Return the [x, y] coordinate for the center point of the cell that contains the specified text.  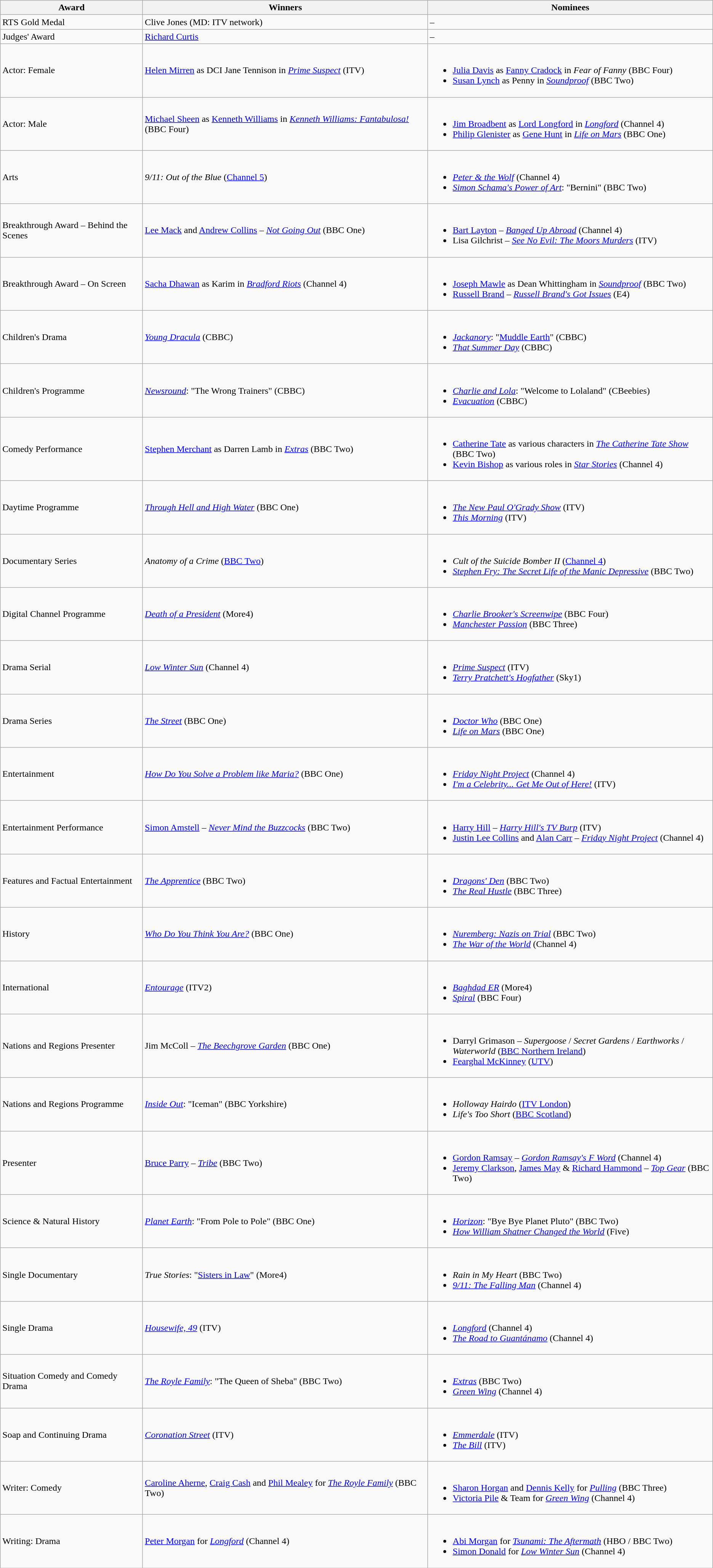
Richard Curtis [285, 37]
History [72, 934]
Arts [72, 177]
Actor: Female [72, 70]
Children's Drama [72, 337]
Stephen Merchant as Darren Lamb in Extras (BBC Two) [285, 449]
The Royle Family: "The Queen of Sheba" (BBC Two) [285, 1381]
Peter Morgan for Longford (Channel 4) [285, 1541]
Prime Suspect (ITV)Terry Pratchett's Hogfather (Sky1) [570, 667]
Julia Davis as Fanny Cradock in Fear of Fanny (BBC Four)Susan Lynch as Penny in Soundproof (BBC Two) [570, 70]
Darryl Grimason – Supergoose / Secret Gardens / Earthworks / Waterworld (BBC Northern Ireland)Fearghal McKinney (UTV) [570, 1046]
Single Documentary [72, 1274]
Entertainment Performance [72, 827]
Sacha Dhawan as Karim in Bradford Riots (Channel 4) [285, 284]
Lee Mack and Andrew Collins – Not Going Out (BBC One) [285, 230]
Documentary Series [72, 560]
True Stories: "Sisters in Law" (More4) [285, 1274]
Jim Broadbent as Lord Longford in Longford (Channel 4)Philip Glenister as Gene Hunt in Life on Mars (BBC One) [570, 124]
Entourage (ITV2) [285, 987]
Science & Natural History [72, 1221]
Bart Layton – Banged Up Abroad (Channel 4)Lisa Gilchrist – See No Evil: The Moors Murders (ITV) [570, 230]
Writing: Drama [72, 1541]
Abi Morgan for Tsunami: The Aftermath (HBO / BBC Two)Simon Donald for Low Winter Sun (Channel 4) [570, 1541]
Anatomy of a Crime (BBC Two) [285, 560]
Young Dracula (CBBC) [285, 337]
Planet Earth: "From Pole to Pole" (BBC One) [285, 1221]
Digital Channel Programme [72, 614]
Caroline Aherne, Craig Cash and Phil Mealey for The Royle Family (BBC Two) [285, 1488]
Children's Programme [72, 390]
RTS Gold Medal [72, 22]
Doctor Who (BBC One)Life on Mars (BBC One) [570, 721]
Drama Serial [72, 667]
Through Hell and High Water (BBC One) [285, 507]
Housewife, 49 (ITV) [285, 1328]
The Apprentice (BBC Two) [285, 881]
Entertainment [72, 774]
Breakthrough Award – Behind the Scenes [72, 230]
Charlie Brooker's Screenwipe (BBC Four)Manchester Passion (BBC Three) [570, 614]
Michael Sheen as Kenneth Williams in Kenneth Williams: Fantabulosa! (BBC Four) [285, 124]
Award [72, 8]
Who Do You Think You Are? (BBC One) [285, 934]
Nominees [570, 8]
Peter & the Wolf (Channel 4)Simon Schama's Power of Art: "Bernini" (BBC Two) [570, 177]
Sharon Horgan and Dennis Kelly for Pulling (BBC Three)Victoria Pile & Team for Green Wing (Channel 4) [570, 1488]
Horizon: "Bye Bye Planet Pluto" (BBC Two)How William Shatner Changed the World (Five) [570, 1221]
Catherine Tate as various characters in The Catherine Tate Show (BBC Two)Kevin Bishop as various roles in Star Stories (Channel 4) [570, 449]
Nations and Regions Programme [72, 1104]
Breakthrough Award – On Screen [72, 284]
Judges' Award [72, 37]
Simon Amstell – Never Mind the Buzzcocks (BBC Two) [285, 827]
Writer: Comedy [72, 1488]
Longford (Channel 4)The Road to Guantánamo (Channel 4) [570, 1328]
Harry Hill – Harry Hill's TV Burp (ITV)Justin Lee Collins and Alan Carr – Friday Night Project (Channel 4) [570, 827]
Actor: Male [72, 124]
Soap and Continuing Drama [72, 1435]
Joseph Mawle as Dean Whittingham in Soundproof (BBC Two)Russell Brand – Russell Brand's Got Issues (E4) [570, 284]
Rain in My Heart (BBC Two)9/11: The Falling Man (Channel 4) [570, 1274]
Nations and Regions Presenter [72, 1046]
Charlie and Lola: "Welcome to Lolaland" (CBeebies)Evacuation (CBBC) [570, 390]
Death of a President (More4) [285, 614]
Comedy Performance [72, 449]
Inside Out: "Iceman" (BBC Yorkshire) [285, 1104]
International [72, 987]
Emmerdale (ITV)The Bill (ITV) [570, 1435]
Daytime Programme [72, 507]
Newsround: "The Wrong Trainers" (CBBC) [285, 390]
Winners [285, 8]
9/11: Out of the Blue (Channel 5) [285, 177]
Helen Mirren as DCI Jane Tennison in Prime Suspect (ITV) [285, 70]
Cult of the Suicide Bomber II (Channel 4)Stephen Fry: The Secret Life of the Manic Depressive (BBC Two) [570, 560]
Gordon Ramsay – Gordon Ramsay's F Word (Channel 4)Jeremy Clarkson, James May & Richard Hammond – Top Gear (BBC Two) [570, 1163]
Drama Series [72, 721]
Low Winter Sun (Channel 4) [285, 667]
Extras (BBC Two)Green Wing (Channel 4) [570, 1381]
Dragons' Den (BBC Two)The Real Hustle (BBC Three) [570, 881]
Bruce Parry – Tribe (BBC Two) [285, 1163]
Friday Night Project (Channel 4)I'm a Celebrity... Get Me Out of Here! (ITV) [570, 774]
Situation Comedy and Comedy Drama [72, 1381]
The Street (BBC One) [285, 721]
Clive Jones (MD: ITV network) [285, 22]
Nuremberg: Nazis on Trial (BBC Two)The War of the World (Channel 4) [570, 934]
Features and Factual Entertainment [72, 881]
Jim McColl – The Beechgrove Garden (BBC One) [285, 1046]
Coronation Street (ITV) [285, 1435]
Jackanory: "Muddle Earth" (CBBC)That Summer Day (CBBC) [570, 337]
Single Drama [72, 1328]
Baghdad ER (More4)Spiral (BBC Four) [570, 987]
How Do You Solve a Problem like Maria? (BBC One) [285, 774]
Presenter [72, 1163]
The New Paul O'Grady Show (ITV)This Morning (ITV) [570, 507]
Holloway Hairdo (ITV London)Life's Too Short (BBC Scotland) [570, 1104]
